Search for the cell housing the specified text and yield its [X, Y] center coordinate. 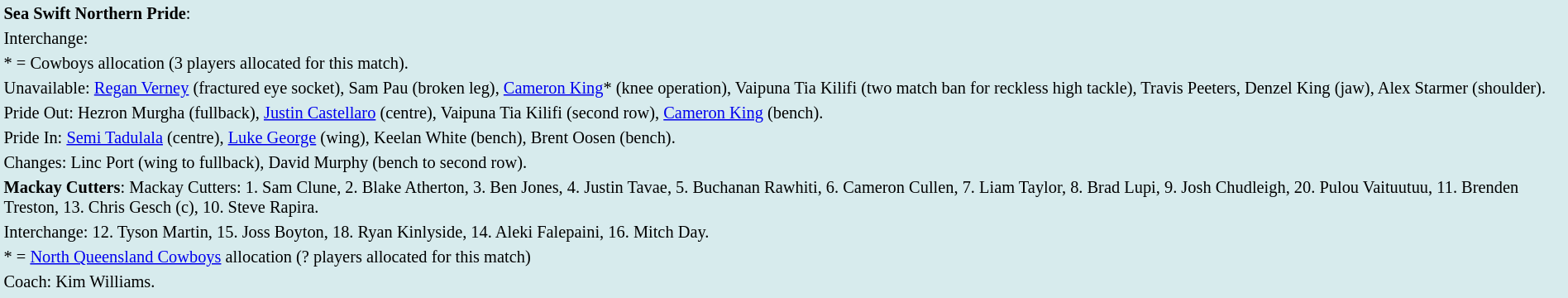
Sea Swift Northern Pride: [784, 13]
Interchange: 12. Tyson Martin, 15. Joss Boyton, 18. Ryan Kinlyside, 14. Aleki Falepaini, 16. Mitch Day. [784, 232]
Coach: Kim Williams. [784, 281]
* = North Queensland Cowboys allocation (? players allocated for this match) [784, 257]
Changes: Linc Port (wing to fullback), David Murphy (bench to second row). [784, 162]
Pride In: Semi Tadulala (centre), Luke George (wing), Keelan White (bench), Brent Oosen (bench). [784, 137]
* = Cowboys allocation (3 players allocated for this match). [784, 63]
Interchange: [784, 38]
Pride Out: Hezron Murgha (fullback), Justin Castellaro (centre), Vaipuna Tia Kilifi (second row), Cameron King (bench). [784, 113]
